Extract the [x, y] coordinate from the center of the cell holding the provided text.  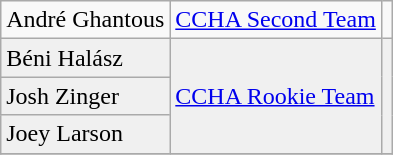
Béni Halász [86, 58]
CCHA Second Team [276, 20]
Joey Larson [86, 134]
CCHA Rookie Team [276, 96]
André Ghantous [86, 20]
Josh Zinger [86, 96]
